Return the [x, y] coordinate for the center point of the cell that contains the specified text.  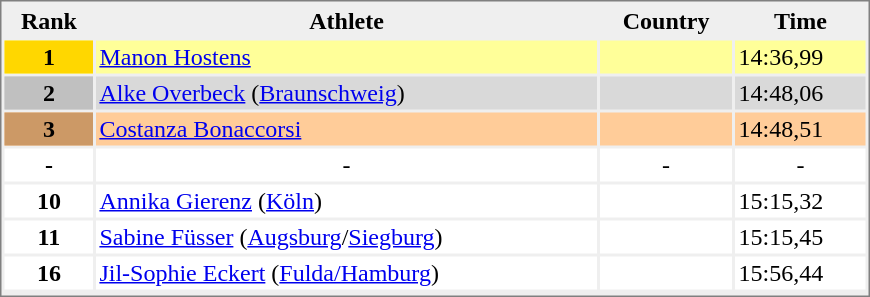
Jil-Sophie Eckert (Fulda/Hamburg) [346, 272]
Annika Gierenz (Köln) [346, 200]
Manon Hostens [346, 56]
3 [48, 128]
11 [48, 236]
16 [48, 272]
2 [48, 92]
15:56,44 [801, 272]
10 [48, 200]
Sabine Füsser (Augsburg/Siegburg) [346, 236]
1 [48, 56]
Rank [48, 20]
Time [801, 20]
14:36,99 [801, 56]
15:15,32 [801, 200]
Costanza Bonaccorsi [346, 128]
Country [666, 20]
15:15,45 [801, 236]
Athlete [346, 20]
14:48,06 [801, 92]
14:48,51 [801, 128]
Alke Overbeck (Braunschweig) [346, 92]
